Return the [X, Y] coordinate for the center point of the cell that contains the specified text.  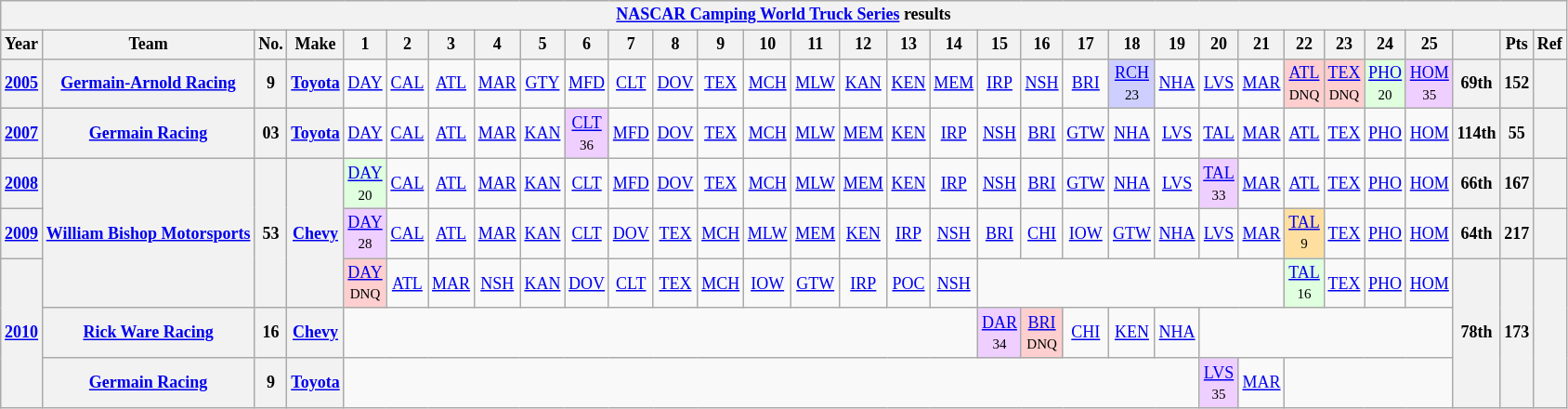
64th [1477, 233]
2010 [22, 333]
14 [954, 45]
2009 [22, 233]
19 [1177, 45]
25 [1429, 45]
RCH23 [1132, 84]
Year [22, 45]
8 [675, 45]
114th [1477, 134]
Team [148, 45]
Pts [1517, 45]
ATLDNQ [1304, 84]
TEXDNQ [1344, 84]
Rick Ware Racing [148, 333]
TAL9 [1304, 233]
17 [1086, 45]
TAL33 [1219, 183]
15 [1000, 45]
173 [1517, 333]
6 [587, 45]
TAL16 [1304, 284]
2 [407, 45]
GTY [542, 84]
HOM35 [1429, 84]
20 [1219, 45]
TAL [1219, 134]
BRIDNQ [1042, 333]
No. [271, 45]
5 [542, 45]
3 [451, 45]
POC [908, 284]
DAYDNQ [365, 284]
18 [1132, 45]
21 [1261, 45]
DAY28 [365, 233]
Germain-Arnold Racing [148, 84]
7 [631, 45]
55 [1517, 134]
Make [316, 45]
23 [1344, 45]
CLT36 [587, 134]
4 [497, 45]
2007 [22, 134]
1 [365, 45]
152 [1517, 84]
24 [1386, 45]
12 [864, 45]
2005 [22, 84]
66th [1477, 183]
DAY20 [365, 183]
22 [1304, 45]
69th [1477, 84]
2008 [22, 183]
167 [1517, 183]
10 [767, 45]
NASCAR Camping World Truck Series results [784, 15]
03 [271, 134]
53 [271, 232]
DAR34 [1000, 333]
11 [816, 45]
Ref [1550, 45]
217 [1517, 233]
78th [1477, 333]
13 [908, 45]
PHO20 [1386, 84]
LVS35 [1219, 383]
William Bishop Motorsports [148, 232]
